Find where the given text appears and provide that cell's center as (x, y) coordinate. 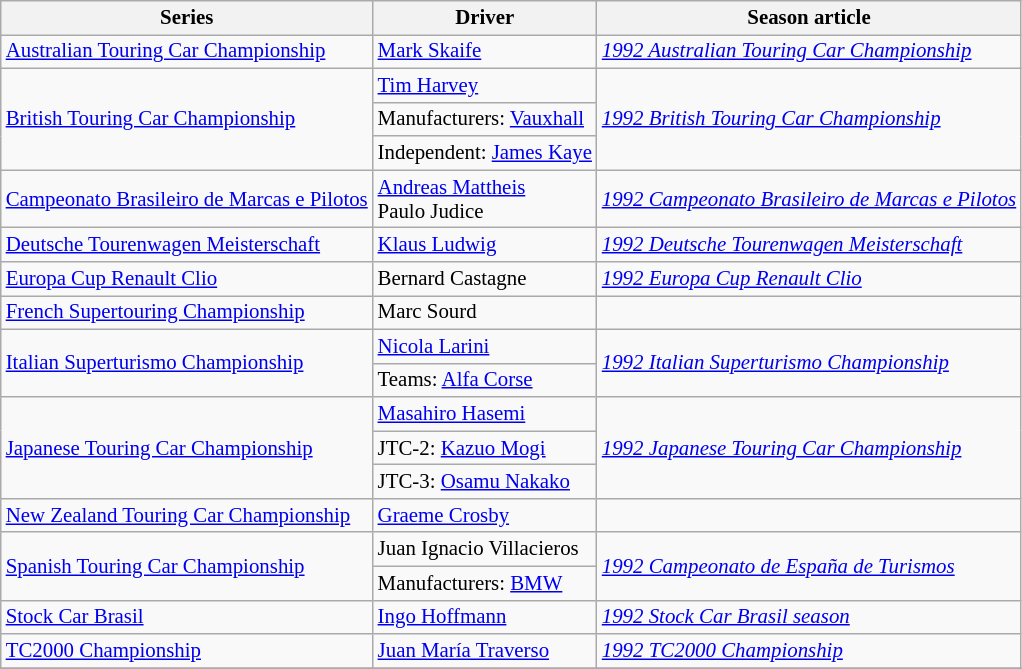
Japanese Touring Car Championship (187, 448)
Masahiro Hasemi (485, 414)
Europa Cup Renault Clio (187, 279)
Graeme Crosby (485, 515)
British Touring Car Championship (187, 119)
Independent: James Kaye (485, 153)
1992 Australian Touring Car Championship (809, 51)
1992 Italian Superturismo Championship (809, 363)
Season article (809, 18)
1992 Deutsche Tourenwagen Meisterschaft (809, 245)
Campeonato Brasileiro de Marcas e Pilotos (187, 199)
French Supertouring Championship (187, 312)
JTC-3: Osamu Nakako (485, 482)
1992 Campeonato de España de Turismos (809, 566)
Italian Superturismo Championship (187, 363)
1992 Campeonato Brasileiro de Marcas e Pilotos (809, 199)
Manufacturers: Vauxhall (485, 119)
Deutsche Tourenwagen Meisterschaft (187, 245)
Teams: Alfa Corse (485, 380)
Bernard Castagne (485, 279)
1992 Stock Car Brasil season (809, 617)
1992 Europa Cup Renault Clio (809, 279)
Driver (485, 18)
TC2000 Championship (187, 651)
Australian Touring Car Championship (187, 51)
Juan Ignacio Villacieros (485, 549)
New Zealand Touring Car Championship (187, 515)
Ingo Hoffmann (485, 617)
Series (187, 18)
Spanish Touring Car Championship (187, 566)
Stock Car Brasil (187, 617)
JTC-2: Kazuo Mogi (485, 448)
1992 TC2000 Championship (809, 651)
Andreas Mattheis Paulo Judice (485, 199)
Juan María Traverso (485, 651)
1992 Japanese Touring Car Championship (809, 448)
Tim Harvey (485, 85)
Mark Skaife (485, 51)
Marc Sourd (485, 312)
1992 British Touring Car Championship (809, 119)
Klaus Ludwig (485, 245)
Nicola Larini (485, 346)
Manufacturers: BMW (485, 583)
